Scan for the cell matching the given text and deliver its [X, Y] coordinate at center. 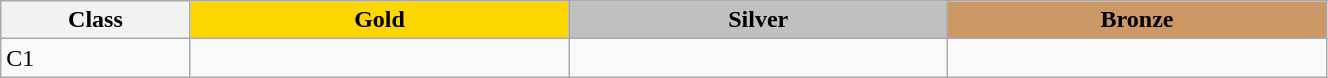
Silver [758, 20]
C1 [96, 58]
Bronze [1138, 20]
Gold [380, 20]
Class [96, 20]
